Return (X, Y) of the center of cell containing provided text 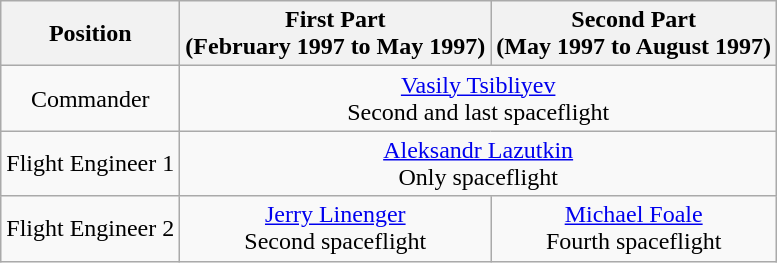
Aleksandr LazutkinOnly spaceflight (478, 164)
Flight Engineer 2 (90, 228)
Jerry LinengerSecond spaceflight (336, 228)
Flight Engineer 1 (90, 164)
Vasily Tsibliyev Second and last spaceflight (478, 98)
First Part(February 1997 to May 1997) (336, 34)
Position (90, 34)
Second Part(May 1997 to August 1997) (634, 34)
Michael FoaleFourth spaceflight (634, 228)
Commander (90, 98)
